Find where the given text appears and provide that cell's center as [x, y] coordinate. 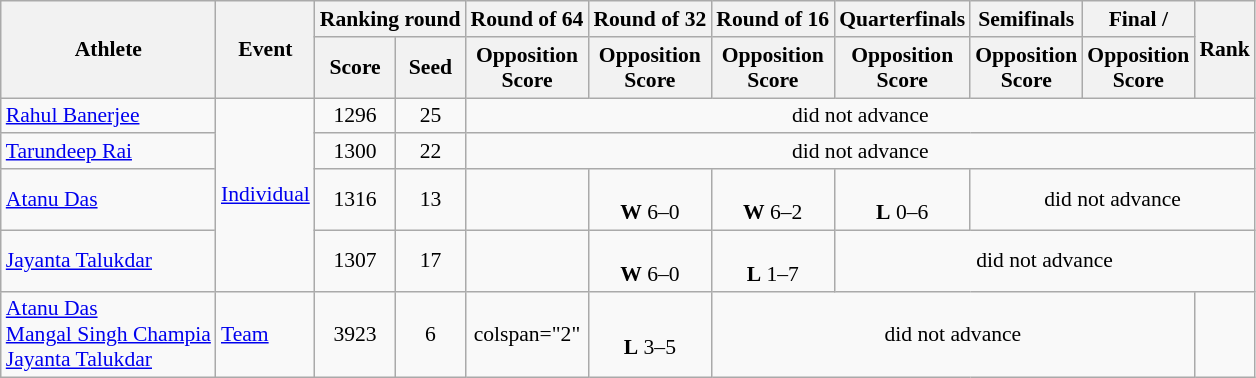
1296 [356, 116]
Team [266, 334]
Athlete [108, 50]
L 3–5 [650, 334]
25 [430, 116]
Score [356, 68]
Final / [1138, 19]
Semifinals [1026, 19]
13 [430, 200]
Event [266, 50]
6 [430, 334]
1316 [356, 200]
colspan="2" [528, 334]
Rank [1224, 50]
Ranking round [390, 19]
L 0–6 [902, 200]
1307 [356, 260]
L 1–7 [772, 260]
W 6–2 [772, 200]
22 [430, 152]
3923 [356, 334]
Round of 64 [528, 19]
1300 [356, 152]
Quarterfinals [902, 19]
Atanu DasMangal Singh ChampiaJayanta Talukdar [108, 334]
Tarundeep Rai [108, 152]
Round of 32 [650, 19]
Round of 16 [772, 19]
Individual [266, 195]
Rahul Banerjee [108, 116]
Jayanta Talukdar [108, 260]
Seed [430, 68]
17 [430, 260]
Atanu Das [108, 200]
